Output the [x, y] coordinate of the center of the cell containing the given text.  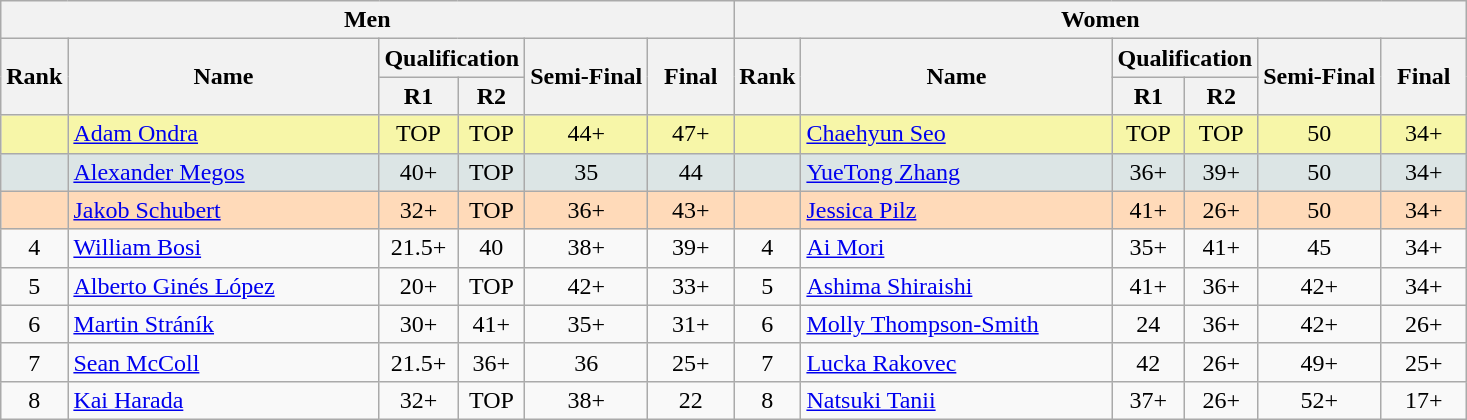
52+ [1320, 400]
Natsuki Tanii [956, 400]
Sean McColl [224, 362]
YueTong Zhang [956, 172]
49+ [1320, 362]
Men [368, 20]
Lucka Rakovec [956, 362]
Ai Mori [956, 248]
33+ [691, 286]
43+ [691, 210]
31+ [691, 324]
20+ [418, 286]
Martin Stráník [224, 324]
17+ [1424, 400]
45 [1320, 248]
Ashima Shiraishi [956, 286]
Kai Harada [224, 400]
Molly Thompson-Smith [956, 324]
24 [1148, 324]
40 [492, 248]
37+ [1148, 400]
Jessica Pilz [956, 210]
44 [691, 172]
Alberto Ginés López [224, 286]
Women [1100, 20]
Chaehyun Seo [956, 134]
35 [586, 172]
Alexander Megos [224, 172]
36 [586, 362]
47+ [691, 134]
22 [691, 400]
William Bosi [224, 248]
Adam Ondra [224, 134]
42 [1148, 362]
Jakob Schubert [224, 210]
40+ [418, 172]
44+ [586, 134]
30+ [418, 324]
